Output the (X, Y) coordinate of the center of the cell containing the given text.  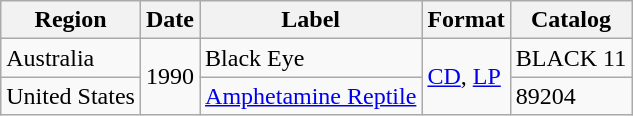
United States (71, 96)
Region (71, 20)
Date (170, 20)
Format (466, 20)
1990 (170, 77)
Black Eye (311, 58)
BLACK 11 (571, 58)
89204 (571, 96)
Label (311, 20)
Catalog (571, 20)
CD, LP (466, 77)
Australia (71, 58)
Amphetamine Reptile (311, 96)
